Provide the (x, y) coordinate of the cell's center where the given text is located.  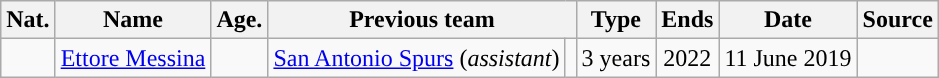
Name (133, 20)
Type (616, 20)
Date (788, 20)
3 years (616, 58)
2022 (688, 58)
Source (898, 20)
Previous team (422, 20)
11 June 2019 (788, 58)
Age. (240, 20)
San Antonio Spurs (assistant) (416, 58)
Nat. (28, 20)
Ettore Messina (133, 58)
Ends (688, 20)
